From the cell containing the given text, extract its center point as [X, Y] coordinate. 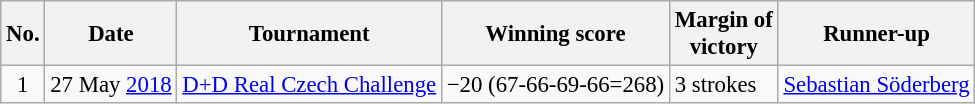
−20 (67-66-69-66=268) [555, 85]
27 May 2018 [111, 85]
Sebastian Söderberg [876, 85]
No. [23, 34]
Margin ofvictory [724, 34]
Winning score [555, 34]
D+D Real Czech Challenge [309, 85]
1 [23, 85]
Tournament [309, 34]
3 strokes [724, 85]
Runner-up [876, 34]
Date [111, 34]
